Return (X, Y) of the center of cell containing provided text 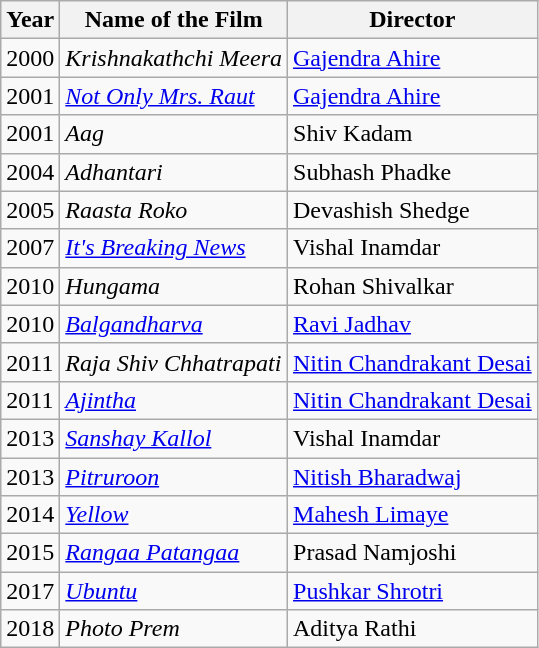
Not Only Mrs. Raut (174, 96)
Ravi Jadhav (413, 324)
Subhash Phadke (413, 172)
Rangaa Patangaa (174, 553)
Ubuntu (174, 591)
Pitruroon (174, 477)
2005 (30, 210)
Hungama (174, 286)
Raasta Roko (174, 210)
Year (30, 20)
2004 (30, 172)
Name of the Film (174, 20)
Yellow (174, 515)
Prasad Namjoshi (413, 553)
2018 (30, 629)
Raja Shiv Chhatrapati (174, 362)
Krishnakathchi Meera (174, 58)
Pushkar Shrotri (413, 591)
Adhantari (174, 172)
Aag (174, 134)
Photo Prem (174, 629)
Balgandharva (174, 324)
2007 (30, 248)
Mahesh Limaye (413, 515)
2000 (30, 58)
Ajintha (174, 400)
2015 (30, 553)
Director (413, 20)
2014 (30, 515)
Nitish Bharadwaj (413, 477)
Aditya Rathi (413, 629)
Rohan Shivalkar (413, 286)
2017 (30, 591)
Shiv Kadam (413, 134)
Devashish Shedge (413, 210)
Sanshay Kallol (174, 438)
It's Breaking News (174, 248)
